Output the [X, Y] coordinate of the center of the cell containing the given text.  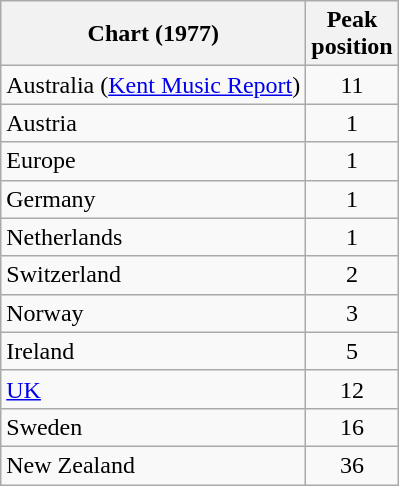
36 [352, 465]
UK [154, 389]
5 [352, 351]
11 [352, 85]
Norway [154, 313]
12 [352, 389]
Chart (1977) [154, 34]
Australia (Kent Music Report) [154, 85]
Europe [154, 161]
Ireland [154, 351]
New Zealand [154, 465]
16 [352, 427]
Switzerland [154, 275]
Sweden [154, 427]
Peakposition [352, 34]
Netherlands [154, 237]
2 [352, 275]
Germany [154, 199]
Austria [154, 123]
3 [352, 313]
